Locate the cell with the specified text and output its (x, y) center coordinate. 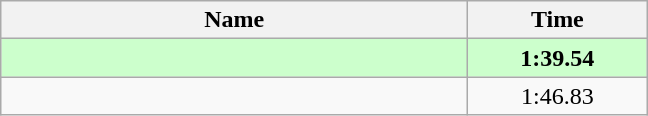
Name (234, 20)
1:46.83 (558, 96)
1:39.54 (558, 58)
Time (558, 20)
